Output the [X, Y] coordinate of the center of the cell containing the given text.  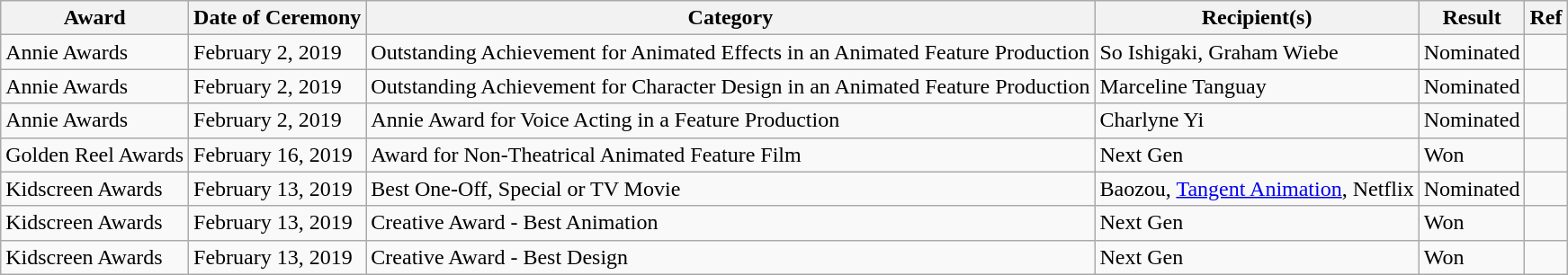
So Ishigaki, Graham Wiebe [1257, 52]
Award for Non-Theatrical Animated Feature Film [730, 155]
February 16, 2019 [277, 155]
Outstanding Achievement for Animated Effects in an Animated Feature Production [730, 52]
Golden Reel Awards [95, 155]
Result [1472, 18]
Baozou, Tangent Animation, Netflix [1257, 189]
Creative Award - Best Animation [730, 223]
Ref [1546, 18]
Best One-Off, Special or TV Movie [730, 189]
Marceline Tanguay [1257, 86]
Outstanding Achievement for Character Design in an Animated Feature Production [730, 86]
Recipient(s) [1257, 18]
Annie Award for Voice Acting in a Feature Production [730, 120]
Date of Ceremony [277, 18]
Creative Award - Best Design [730, 257]
Charlyne Yi [1257, 120]
Award [95, 18]
Category [730, 18]
